Find where the given text appears and provide that cell's center as (X, Y) coordinate. 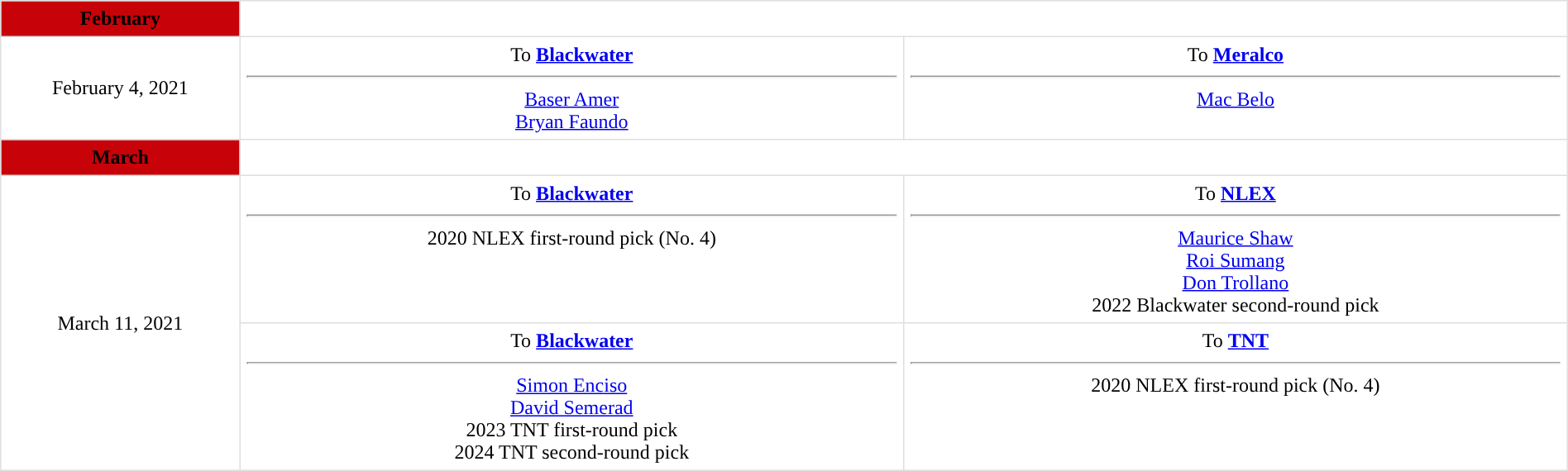
To NLEXMaurice ShawRoi SumangDon Trollano2022 Blackwater second-round pick (1236, 249)
February (121, 19)
February 4, 2021 (121, 88)
To MeralcoMac Belo (1236, 88)
To Blackwater2020 NLEX first-round pick (No. 4) (572, 249)
March 11, 2021 (121, 322)
To BlackwaterBaser AmerBryan Faundo (572, 88)
March (121, 158)
To BlackwaterSimon EncisoDavid Semerad2023 TNT first-round pick2024 TNT second-round pick (572, 397)
To TNT2020 NLEX first-round pick (No. 4) (1236, 397)
